Scan for the cell matching the given text and deliver its [X, Y] coordinate at center. 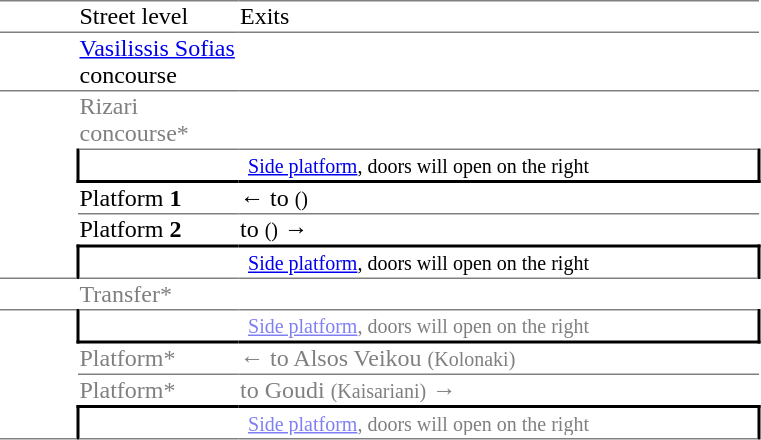
← to () [498, 198]
Transfer* [158, 294]
Vasilissis Sofias concourse [158, 61]
← to Alsos Veikou (Kolonaki) [498, 358]
Exits [498, 17]
Rizari concourse* [158, 120]
Street level [158, 17]
to () → [498, 230]
Platform 1 [158, 198]
Platform 2 [158, 230]
to Goudi (Kaisariani) → [498, 390]
